Scan for the cell matching the given text and deliver its (x, y) coordinate at center. 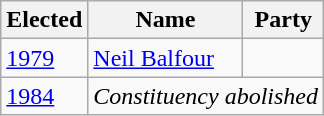
Elected (44, 20)
1984 (44, 96)
Party (284, 20)
1979 (44, 58)
Constituency abolished (206, 96)
Neil Balfour (166, 58)
Name (166, 20)
